Find where the given text appears and provide that cell's center as (X, Y) coordinate. 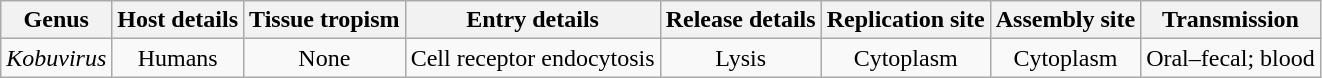
Host details (178, 20)
Cell receptor endocytosis (532, 58)
Transmission (1231, 20)
Genus (56, 20)
Assembly site (1065, 20)
Lysis (740, 58)
Replication site (906, 20)
Tissue tropism (325, 20)
Entry details (532, 20)
Humans (178, 58)
Kobuvirus (56, 58)
Oral–fecal; blood (1231, 58)
None (325, 58)
Release details (740, 20)
